Return (X, Y) of the center of cell containing provided text 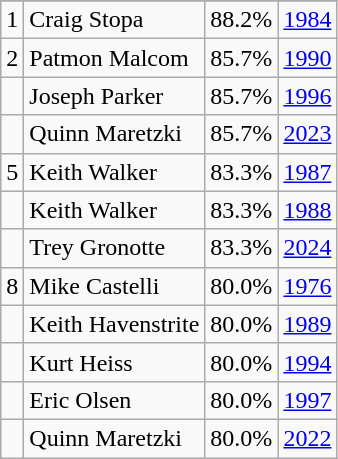
Keith Havenstrite (114, 324)
1989 (308, 324)
Craig Stopa (114, 20)
1988 (308, 210)
88.2% (242, 20)
1976 (308, 286)
1 (12, 20)
8 (12, 286)
2022 (308, 438)
1994 (308, 362)
Mike Castelli (114, 286)
2024 (308, 248)
1984 (308, 20)
Trey Gronotte (114, 248)
Joseph Parker (114, 96)
Kurt Heiss (114, 362)
5 (12, 172)
Eric Olsen (114, 400)
1996 (308, 96)
Patmon Malcom (114, 58)
1987 (308, 172)
2023 (308, 134)
1997 (308, 400)
1990 (308, 58)
2 (12, 58)
